Scan for the cell matching the given text and deliver its [X, Y] coordinate at center. 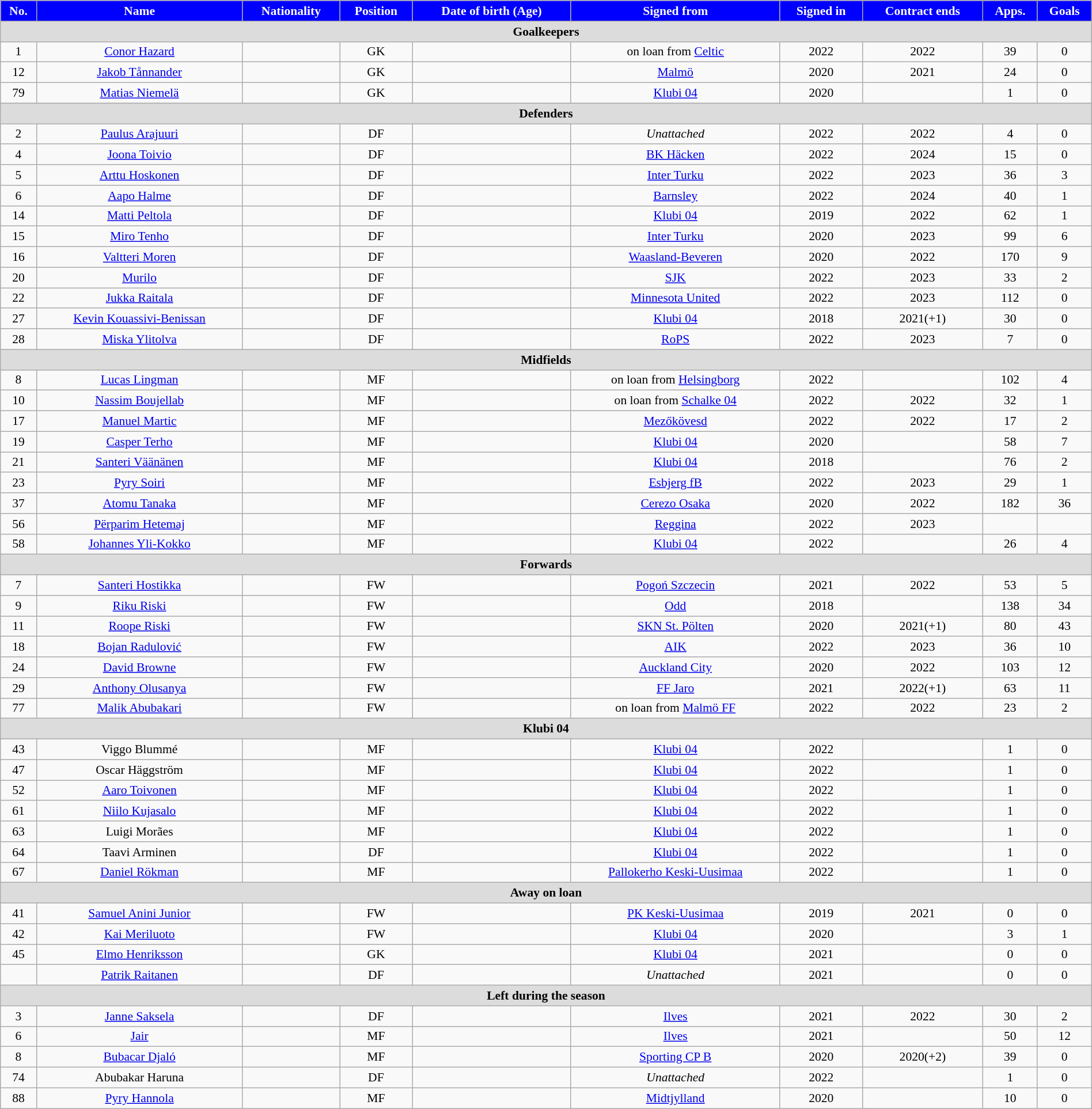
Away on loan [546, 893]
Barnsley [675, 196]
77 [18, 708]
61 [18, 811]
Riku Riski [139, 606]
SKN St. Pölten [675, 626]
Pallokerho Keski-Uusimaa [675, 872]
Murilo [139, 278]
16 [18, 257]
on loan from Schalke 04 [675, 401]
99 [1010, 237]
Manuel Martic [139, 421]
Atomu Tanaka [139, 503]
67 [18, 872]
Mezőkövesd [675, 421]
FF Jaro [675, 688]
Joona Toivio [139, 155]
Patrik Raitanen [139, 975]
SJK [675, 278]
Esbjerg fB [675, 483]
Midtjylland [675, 1098]
170 [1010, 257]
Santeri Hostikka [139, 586]
Aapo Halme [139, 196]
on loan from Helsingborg [675, 380]
Paulus Arajuuri [139, 134]
88 [18, 1098]
Waasland-Beveren [675, 257]
138 [1010, 606]
2022(+1) [923, 688]
Defenders [546, 113]
Bojan Radulović [139, 647]
David Browne [139, 667]
AIK [675, 647]
Kevin Kouassivi-Benissan [139, 319]
21 [18, 462]
Signed from [675, 11]
Arttu Hoskonen [139, 175]
Minnesota United [675, 298]
Odd [675, 606]
Nationality [291, 11]
Jukka Raitala [139, 298]
40 [1010, 196]
103 [1010, 667]
53 [1010, 586]
2020(+2) [923, 1057]
Forwards [546, 565]
27 [18, 319]
20 [18, 278]
BK Häcken [675, 155]
Oscar Häggström [139, 770]
22 [18, 298]
80 [1010, 626]
37 [18, 503]
Malik Abubakari [139, 708]
Luigi Morães [139, 831]
on loan from Celtic [675, 52]
14 [18, 216]
47 [18, 770]
26 [1010, 544]
Abubakar Haruna [139, 1078]
Sporting CP B [675, 1057]
Nassim Boujellab [139, 401]
PK Keski-Uusimaa [675, 914]
76 [1010, 462]
102 [1010, 380]
Auckland City [675, 667]
on loan from Malmö FF [675, 708]
Left during the season [546, 996]
Roope Riski [139, 626]
52 [18, 791]
79 [18, 93]
Lucas Lingman [139, 380]
RoPS [675, 339]
Name [139, 11]
Miska Ylitolva [139, 339]
Date of birth (Age) [492, 11]
45 [18, 955]
112 [1010, 298]
Samuel Anini Junior [139, 914]
41 [18, 914]
56 [18, 524]
Elmo Henriksson [139, 955]
Apps. [1010, 11]
Reggina [675, 524]
42 [18, 934]
Matti Peltola [139, 216]
Anthony Olusanya [139, 688]
No. [18, 11]
Casper Terho [139, 442]
Contract ends [923, 11]
Janne Saksela [139, 1016]
182 [1010, 503]
Johannes Yli-Kokko [139, 544]
Pyry Hannola [139, 1098]
34 [1064, 606]
Midfields [546, 360]
32 [1010, 401]
18 [18, 647]
Cerezo Osaka [675, 503]
Position [376, 11]
Signed in [821, 11]
50 [1010, 1036]
64 [18, 852]
Aaro Toivonen [139, 791]
Goals [1064, 11]
74 [18, 1078]
Malmö [675, 73]
33 [1010, 278]
28 [18, 339]
Conor Hazard [139, 52]
Pogoń Szczecin [675, 586]
Përparim Hetemaj [139, 524]
62 [1010, 216]
Jakob Tånnander [139, 73]
Niilo Kujasalo [139, 811]
Matias Niemelä [139, 93]
Taavi Arminen [139, 852]
Valtteri Moren [139, 257]
Miro Tenho [139, 237]
Bubacar Djaló [139, 1057]
Daniel Rökman [139, 872]
Viggo Blummé [139, 750]
Kai Meriluoto [139, 934]
Pyry Soiri [139, 483]
Jair [139, 1036]
19 [18, 442]
Santeri Väänänen [139, 462]
Goalkeepers [546, 32]
